Locate the cell with the specified text and output its [x, y] center coordinate. 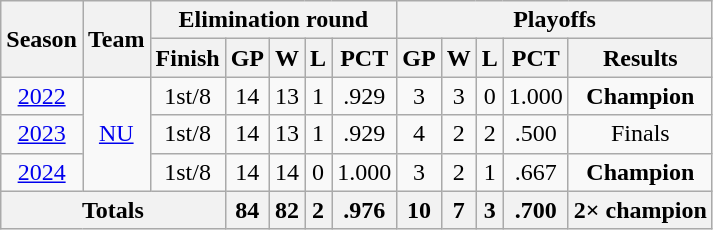
82 [288, 210]
.667 [536, 172]
Season [42, 39]
NU [116, 134]
10 [419, 210]
.976 [364, 210]
2023 [42, 134]
7 [458, 210]
4 [419, 134]
.500 [536, 134]
Totals [113, 210]
.700 [536, 210]
Team [116, 39]
Results [640, 58]
84 [247, 210]
2× champion [640, 210]
Elimination round [274, 20]
2022 [42, 96]
Finish [188, 58]
Playoffs [555, 20]
2024 [42, 172]
Finals [640, 134]
